Output the (X, Y) coordinate of the center of the cell containing the given text.  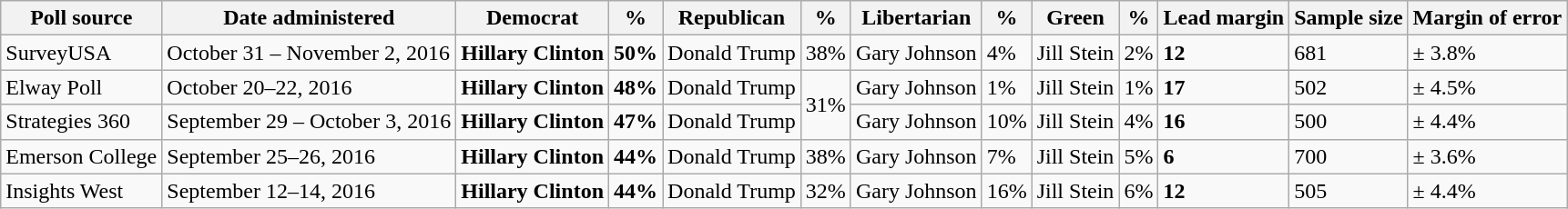
September 12–14, 2016 (310, 191)
681 (1349, 53)
± 4.5% (1488, 87)
48% (636, 87)
31% (825, 104)
700 (1349, 156)
2% (1138, 53)
Margin of error (1488, 18)
6 (1224, 156)
± 3.6% (1488, 156)
Insights West (82, 191)
6% (1138, 191)
7% (1007, 156)
500 (1349, 122)
505 (1349, 191)
October 20–22, 2016 (310, 87)
Libertarian (916, 18)
SurveyUSA (82, 53)
Emerson College (82, 156)
September 25–26, 2016 (310, 156)
5% (1138, 156)
Sample size (1349, 18)
17 (1224, 87)
32% (825, 191)
± 3.8% (1488, 53)
October 31 – November 2, 2016 (310, 53)
10% (1007, 122)
Green (1075, 18)
16% (1007, 191)
Republican (732, 18)
Date administered (310, 18)
Democrat (533, 18)
16 (1224, 122)
47% (636, 122)
Strategies 360 (82, 122)
502 (1349, 87)
September 29 – October 3, 2016 (310, 122)
Lead margin (1224, 18)
Elway Poll (82, 87)
50% (636, 53)
Poll source (82, 18)
